Provide the (X, Y) coordinate of the cell's center where the given text is located.  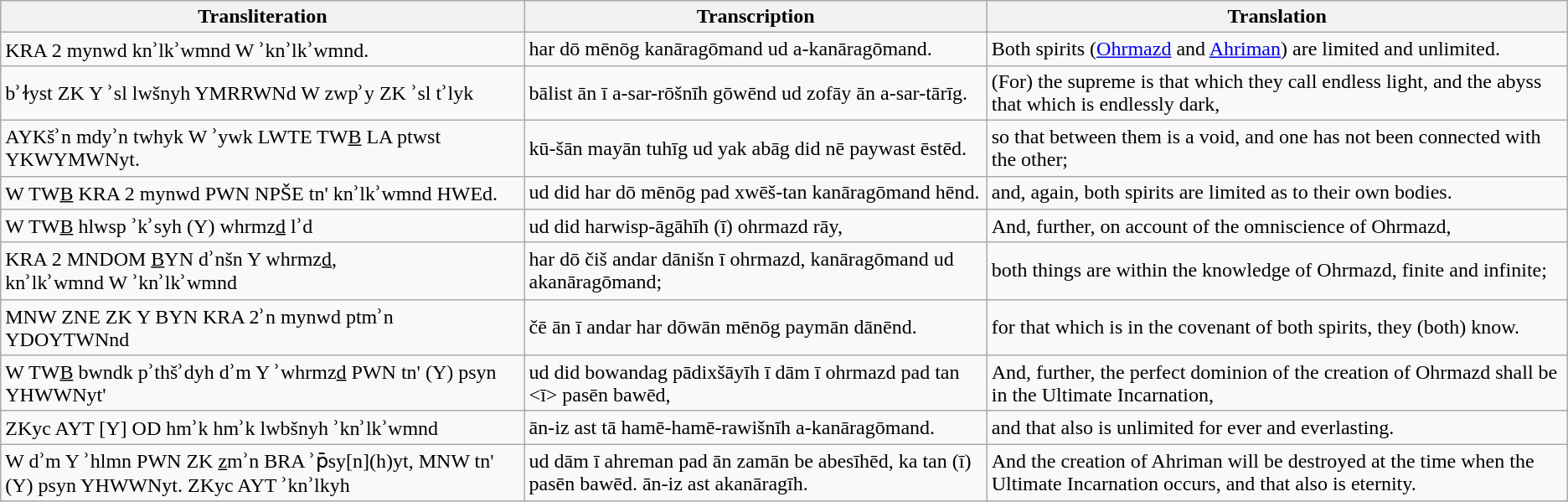
ān-iz ast tā hamē-hamē-rawišnīh a-kanāragōmand. (756, 427)
bālist ān ī a-sar-rōšnīh gōwēnd ud zofāy ān a-sar-tārīg. (756, 92)
KRA 2 mynwd knʾlkʾwmnd W ʾknʾlkʾwmnd. (263, 49)
W TWB hlwsp ʾkʾsyh (Y) whrmzd lʾd (263, 226)
W TWB KRA 2 mynwd PWN NPŠE tn' knʾlkʾwmnd HWEd. (263, 193)
čē ān ī andar har dōwān mēnōg paymān dānēnd. (756, 327)
and that also is unlimited for ever and everlasting. (1277, 427)
W TWB bwndk pʾthšʾdyh dʾm Y ʾwhrmzd PWN tn' (Y) psyn YHWWNyt' (263, 384)
ZKyc AYT [Y] OD hmʾk hmʾk lwbšnyh ʾknʾlkʾwmnd (263, 427)
KRA 2 MNDOM BYN dʾnšn Y whrmzd,knʾlkʾwmnd W ʾknʾlkʾwmnd (263, 271)
har dō čiš andar dānišn ī ohrmazd, kanāragōmand ud akanāragōmand; (756, 271)
AYKšʾn mdyʾn twhyk W ʾywk LWTE TWB LA ptwst YKWYMWNyt. (263, 147)
Transcription (756, 17)
And the creation of Ahriman will be destroyed at the time when the Ultimate Incarnation occurs, and that also is eternity. (1277, 473)
And, further, on account of the omniscience of Ohrmazd, (1277, 226)
Translation (1277, 17)
kū-šān mayān tuhīg ud yak abāg did nē paywast ēstēd. (756, 147)
and, again, both spirits are limited as to their own bodies. (1277, 193)
bʾɫyst ZK Y ʾsl lwšnyh YMRRWNd W zwpʾy ZK ʾsl tʾlyk (263, 92)
ud did harwisp-āgāhīh (ī) ohrmazd rāy, (756, 226)
MNW ZNE ZK Y BYN KRA 2ʾn mynwd ptmʾn YDOYTWNnd (263, 327)
har dō mēnōg kanāragōmand ud a-kanāragōmand. (756, 49)
both things are within the knowledge of Ohrmazd, finite and infinite; (1277, 271)
(For) the supreme is that which they call endless light, and the abyss that which is endlessly dark, (1277, 92)
Transliteration (263, 17)
Both spirits (Ohrmazd and Ahriman) are limited and unlimited. (1277, 49)
for that which is in the covenant of both spirits, they (both) know. (1277, 327)
ud did bowandag pādixšāyīh ī dām ī ohrmazd pad tan <ī> pasēn bawēd, (756, 384)
ud did har dō mēnōg pad xwēš-tan kanāragōmand hēnd. (756, 193)
so that between them is a void, and one has not been connected with the other; (1277, 147)
W dʾm Y ʾhlmn PWN ZK zmʾn BRA ʾp̄sy[n](h)yt, MNW tn' (Y) psyn YHWWNyt. ZKyc AYT ʾknʾlkyh (263, 473)
ud dām ī ahreman pad ān zamān be abesīhēd, ka tan (ī) pasēn bawēd. ān-iz ast akanāragīh. (756, 473)
And, further, the perfect dominion of the creation of Ohrmazd shall be in the Ultimate Incarnation, (1277, 384)
